For the text-containing cell, return its midpoint in [X, Y] coordinate format. 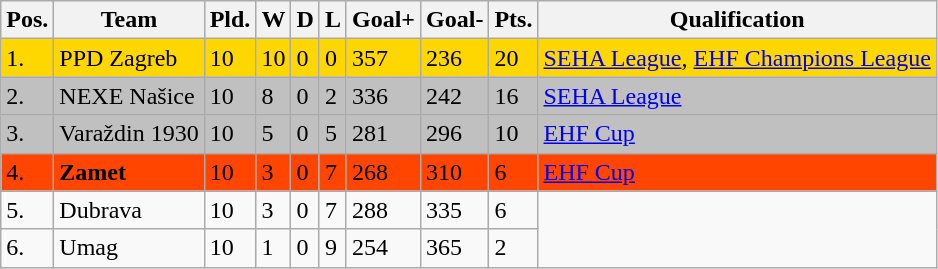
310 [455, 172]
296 [455, 134]
L [332, 20]
Goal+ [383, 20]
268 [383, 172]
20 [514, 58]
Dubrava [129, 210]
236 [455, 58]
335 [455, 210]
1. [28, 58]
Zamet [129, 172]
242 [455, 96]
Umag [129, 248]
PPD Zagreb [129, 58]
Pld. [230, 20]
3. [28, 134]
16 [514, 96]
288 [383, 210]
W [274, 20]
281 [383, 134]
Pos. [28, 20]
Team [129, 20]
357 [383, 58]
NEXE Našice [129, 96]
8 [274, 96]
4. [28, 172]
5. [28, 210]
SEHA League, EHF Champions League [737, 58]
Pts. [514, 20]
Goal- [455, 20]
365 [455, 248]
SEHA League [737, 96]
1 [274, 248]
D [305, 20]
9 [332, 248]
Qualification [737, 20]
6. [28, 248]
Varaždin 1930 [129, 134]
336 [383, 96]
2. [28, 96]
254 [383, 248]
